For the text-containing cell, return its midpoint in (x, y) coordinate format. 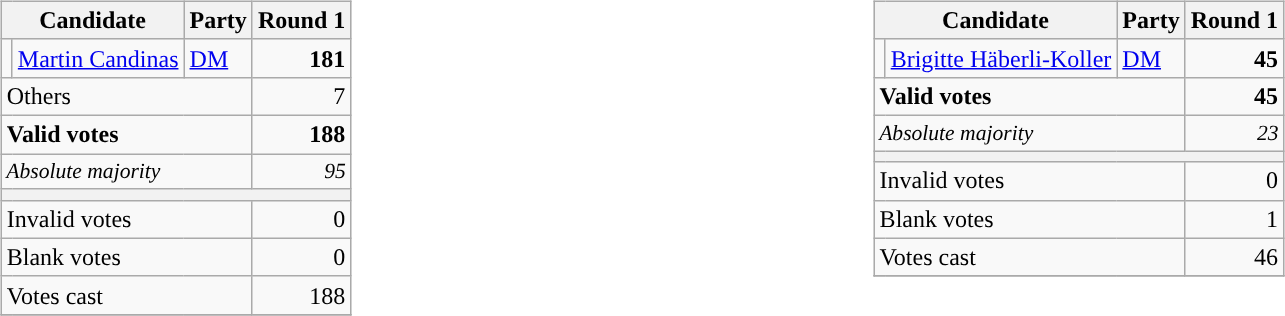
46 (1234, 257)
1 (1234, 219)
181 (301, 58)
Others (126, 96)
23 (1234, 133)
7 (301, 96)
95 (301, 172)
Brigitte Häberli-Koller (1001, 58)
Martin Candinas (98, 58)
